Return the (X, Y) coordinate for the center point of the cell that contains the specified text.  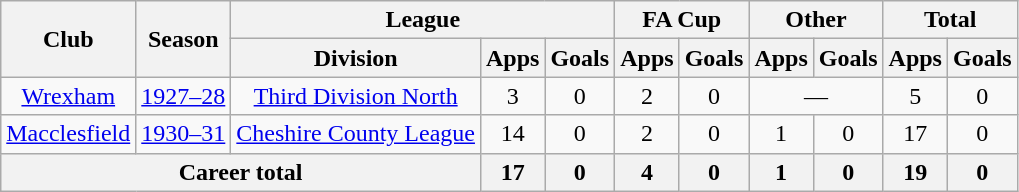
4 (647, 172)
Division (356, 58)
League (423, 20)
5 (915, 96)
Macclesfield (68, 134)
1927–28 (184, 96)
19 (915, 172)
Career total (241, 172)
Third Division North (356, 96)
Cheshire County League (356, 134)
Season (184, 39)
14 (512, 134)
― (816, 96)
1930–31 (184, 134)
Total (950, 20)
3 (512, 96)
FA Cup (682, 20)
Other (816, 20)
Club (68, 39)
Wrexham (68, 96)
